Locate the cell with the specified text and output its (x, y) center coordinate. 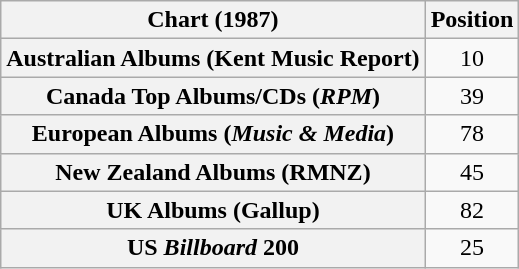
Australian Albums (Kent Music Report) (213, 58)
78 (472, 134)
European Albums (Music & Media) (213, 134)
Chart (1987) (213, 20)
25 (472, 248)
New Zealand Albums (RMNZ) (213, 172)
Position (472, 20)
82 (472, 210)
39 (472, 96)
US Billboard 200 (213, 248)
10 (472, 58)
45 (472, 172)
UK Albums (Gallup) (213, 210)
Canada Top Albums/CDs (RPM) (213, 96)
